Detect which cell encompasses the target text, then output its (X, Y) center coordinate. 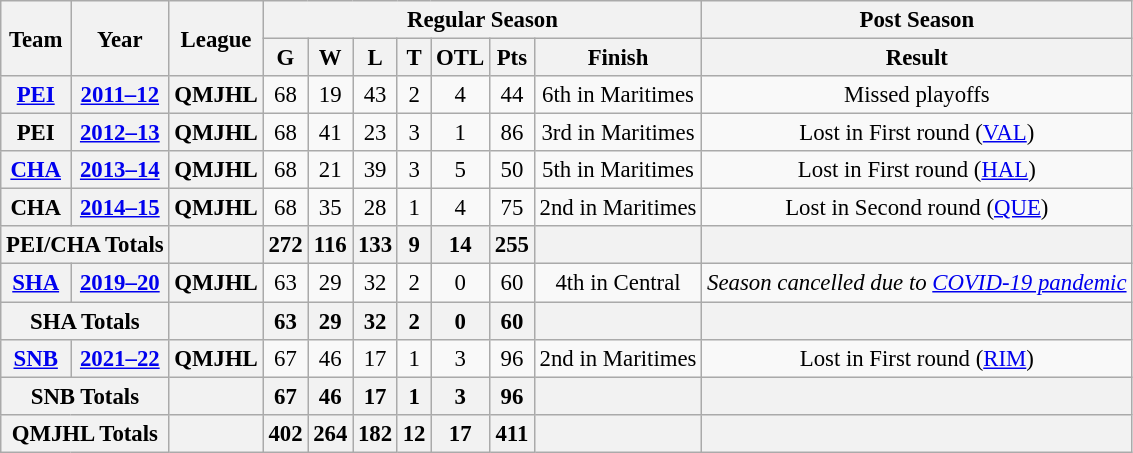
39 (376, 170)
41 (330, 133)
2019–20 (120, 283)
5 (460, 170)
133 (376, 245)
411 (512, 433)
43 (376, 95)
28 (376, 208)
23 (376, 133)
Season cancelled due to COVID-19 pandemic (917, 283)
264 (330, 433)
W (330, 58)
Result (917, 58)
Team (36, 38)
3rd in Maritimes (618, 133)
50 (512, 170)
12 (414, 433)
Finish (618, 58)
SHA Totals (85, 321)
35 (330, 208)
OTL (460, 58)
182 (376, 433)
2021–22 (120, 358)
2013–14 (120, 170)
PEI/CHA Totals (85, 245)
Regular Season (482, 20)
2012–13 (120, 133)
5th in Maritimes (618, 170)
255 (512, 245)
6th in Maritimes (618, 95)
League (216, 38)
L (376, 58)
14 (460, 245)
272 (286, 245)
Lost in First round (VAL) (917, 133)
4th in Central (618, 283)
SNB (36, 358)
Pts (512, 58)
SNB Totals (85, 396)
Post Season (917, 20)
9 (414, 245)
402 (286, 433)
75 (512, 208)
44 (512, 95)
21 (330, 170)
Year (120, 38)
SHA (36, 283)
Lost in First round (RIM) (917, 358)
2014–15 (120, 208)
19 (330, 95)
Lost in First round (HAL) (917, 170)
116 (330, 245)
2011–12 (120, 95)
T (414, 58)
86 (512, 133)
Missed playoffs (917, 95)
G (286, 58)
Lost in Second round (QUE) (917, 208)
QMJHL Totals (85, 433)
